Identify which cell holds the provided text, then report its (x, y) central coordinate. 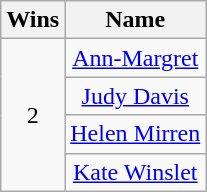
Helen Mirren (136, 134)
Judy Davis (136, 96)
Ann-Margret (136, 58)
Name (136, 20)
Kate Winslet (136, 172)
2 (33, 115)
Wins (33, 20)
